For the text-containing cell, return its midpoint in (X, Y) coordinate format. 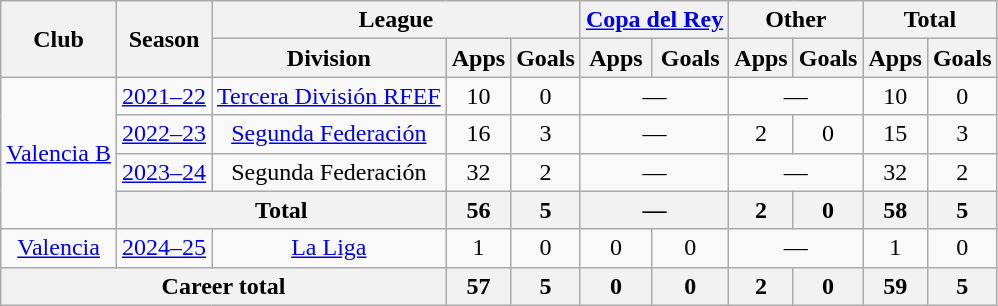
Career total (224, 286)
2023–24 (164, 172)
58 (895, 210)
Valencia (59, 248)
2024–25 (164, 248)
Other (796, 20)
59 (895, 286)
2021–22 (164, 96)
Copa del Rey (654, 20)
56 (478, 210)
Club (59, 39)
16 (478, 134)
57 (478, 286)
Valencia B (59, 153)
League (396, 20)
2022–23 (164, 134)
Season (164, 39)
La Liga (330, 248)
15 (895, 134)
Division (330, 58)
Tercera División RFEF (330, 96)
